For the text-containing cell, return its midpoint in (X, Y) coordinate format. 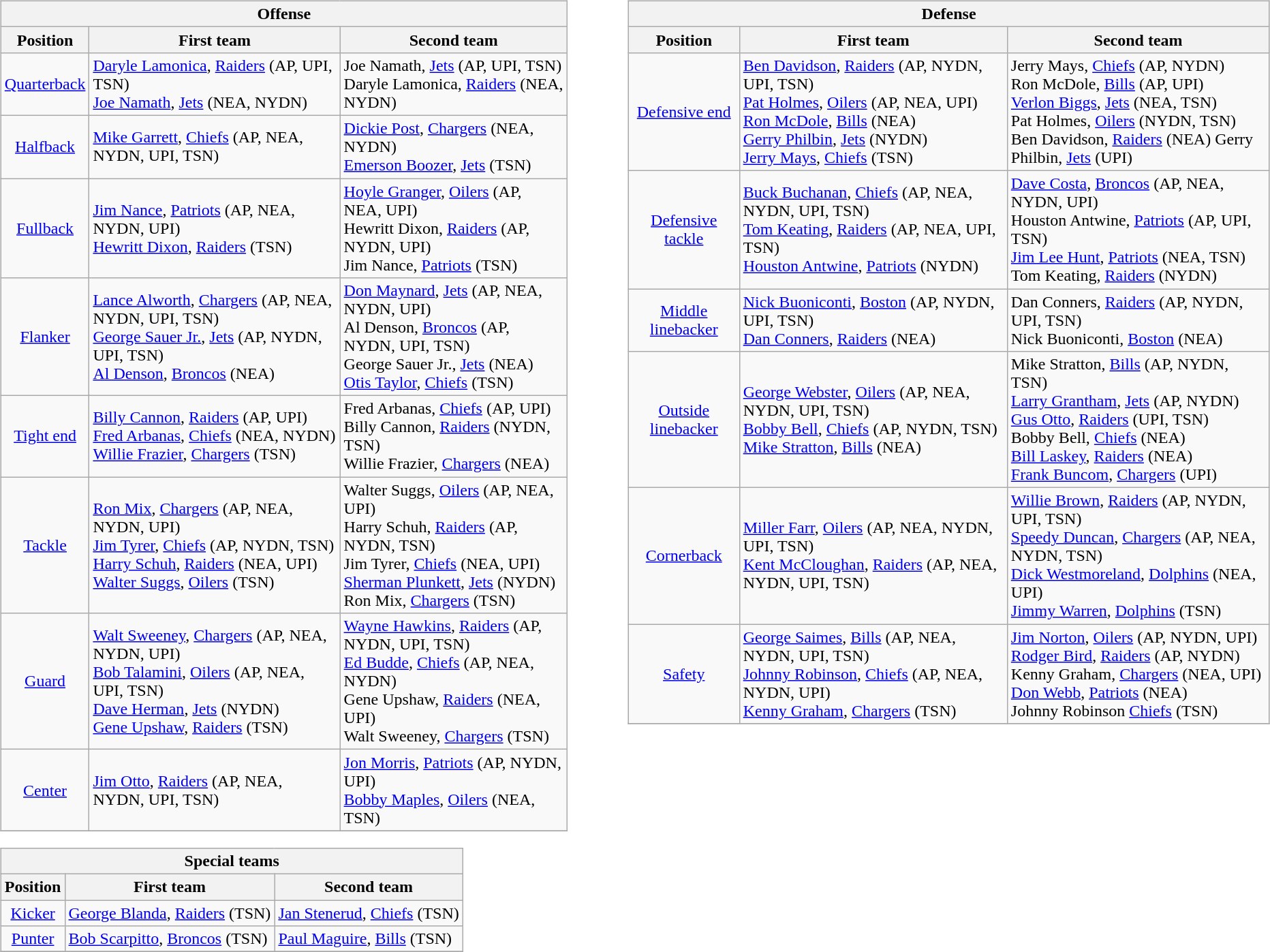
Dan Conners, Raiders (AP, NYDN, UPI, TSN) Nick Buoniconti, Boston (NEA) (1138, 320)
Quarterback (45, 84)
Defense (948, 14)
Miller Farr, Oilers (AP, NEA, NYDN, UPI, TSN) Kent McCloughan, Raiders (AP, NEA, NYDN, UPI, TSN) (873, 556)
Lance Alworth, Chargers (AP, NEA, NYDN, UPI, TSN) George Sauer Jr., Jets (AP, NYDN, UPI, TSN) Al Denson, Broncos (NEA) (215, 337)
Joe Namath, Jets (AP, UPI, TSN) Daryle Lamonica, Raiders (NEA, NYDN) (454, 84)
Safety (684, 674)
Middle linebacker (684, 320)
Offense (283, 14)
Fred Arbanas, Chiefs (AP, UPI) Billy Cannon, Raiders (NYDN, TSN) Willie Frazier, Chargers (NEA) (454, 436)
Paul Maguire, Bills (TSN) (369, 939)
Kicker (33, 912)
Buck Buchanan, Chiefs (AP, NEA, NYDN, UPI, TSN) Tom Keating, Raiders (AP, NEA, UPI, TSN) Houston Antwine, Patriots (NYDN) (873, 229)
Walt Sweeney, Chargers (AP, NEA, NYDN, UPI) Bob Talamini, Oilers (AP, NEA, UPI, TSN) Dave Herman, Jets (NYDN) Gene Upshaw, Raiders (TSN) (215, 681)
Defensive end (684, 112)
Cornerback (684, 556)
George Saimes, Bills (AP, NEA, NYDN, UPI, TSN) Johnny Robinson, Chiefs (AP, NEA, NYDN, UPI) Kenny Graham, Chargers (TSN) (873, 674)
Bob Scarpitto, Broncos (TSN) (170, 939)
Guard (45, 681)
George Blanda, Raiders (TSN) (170, 912)
Daryle Lamonica, Raiders (AP, UPI, TSN) Joe Namath, Jets (NEA, NYDN) (215, 84)
Hoyle Granger, Oilers (AP, NEA, UPI) Hewritt Dixon, Raiders (AP, NYDN, UPI) Jim Nance, Patriots (TSN) (454, 228)
Center (45, 790)
Dickie Post, Chargers (NEA, NYDN) Emerson Boozer, Jets (TSN) (454, 147)
Nick Buoniconti, Boston (AP, NYDN, UPI, TSN) Dan Conners, Raiders (NEA) (873, 320)
Halfback (45, 147)
Don Maynard, Jets (AP, NEA, NYDN, UPI) Al Denson, Broncos (AP, NYDN, UPI, TSN) George Sauer Jr., Jets (NEA) Otis Taylor, Chiefs (TSN) (454, 337)
Billy Cannon, Raiders (AP, UPI) Fred Arbanas, Chiefs (NEA, NYDN) Willie Frazier, Chargers (TSN) (215, 436)
Jim Otto, Raiders (AP, NEA, NYDN, UPI, TSN) (215, 790)
Tackle (45, 545)
George Webster, Oilers (AP, NEA, NYDN, UPI, TSN) Bobby Bell, Chiefs (AP, NYDN, TSN) Mike Stratton, Bills (NEA) (873, 420)
Mike Garrett, Chiefs (AP, NEA, NYDN, UPI, TSN) (215, 147)
Special teams (232, 861)
Ron Mix, Chargers (AP, NEA, NYDN, UPI) Jim Tyrer, Chiefs (AP, NYDN, TSN) Harry Schuh, Raiders (NEA, UPI) Walter Suggs, Oilers (TSN) (215, 545)
Outside linebacker (684, 420)
Jon Morris, Patriots (AP, NYDN, UPI) Bobby Maples, Oilers (NEA, TSN) (454, 790)
Jim Nance, Patriots (AP, NEA, NYDN, UPI) Hewritt Dixon, Raiders (TSN) (215, 228)
Wayne Hawkins, Raiders (AP, NYDN, UPI, TSN) Ed Budde, Chiefs (AP, NEA, NYDN) Gene Upshaw, Raiders (NEA, UPI) Walt Sweeney, Chargers (TSN) (454, 681)
Dave Costa, Broncos (AP, NEA, NYDN, UPI) Houston Antwine, Patriots (AP, UPI, TSN) Jim Lee Hunt, Patriots (NEA, TSN) Tom Keating, Raiders (NYDN) (1138, 229)
Flanker (45, 337)
Defensive tackle (684, 229)
Jan Stenerud, Chiefs (TSN) (369, 912)
Punter (33, 939)
Tight end (45, 436)
Fullback (45, 228)
